Extract the [x, y] coordinate from the center of the cell holding the provided text.  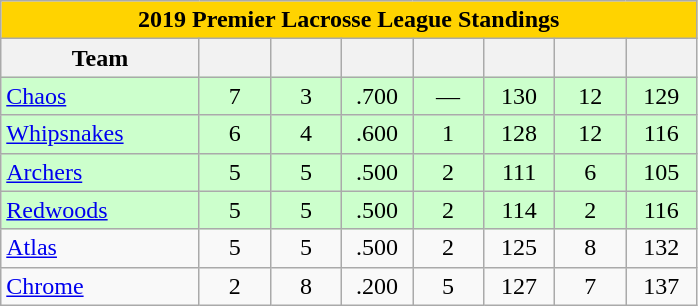
105 [662, 172]
Chaos [100, 96]
Team [100, 58]
Chrome [100, 286]
4 [306, 134]
128 [520, 134]
114 [520, 210]
3 [306, 96]
.200 [376, 286]
127 [520, 286]
.600 [376, 134]
125 [520, 248]
2019 Premier Lacrosse League Standings [349, 20]
111 [520, 172]
Atlas [100, 248]
1 [448, 134]
130 [520, 96]
132 [662, 248]
137 [662, 286]
129 [662, 96]
.700 [376, 96]
Whipsnakes [100, 134]
Redwoods [100, 210]
Archers [100, 172]
— [448, 96]
